Return (x, y) of the center of cell containing provided text 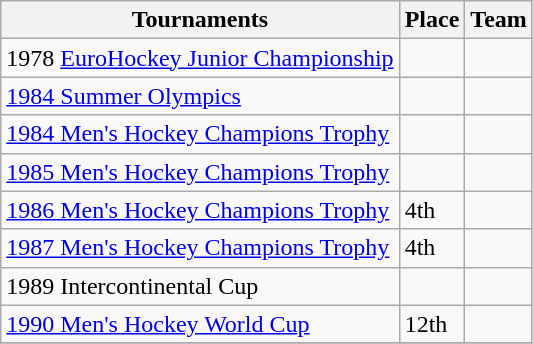
Place (432, 20)
1989 Intercontinental Cup (200, 286)
1978 EuroHockey Junior Championship (200, 58)
1990 Men's Hockey World Cup (200, 324)
Tournaments (200, 20)
Team (499, 20)
12th (432, 324)
1986 Men's Hockey Champions Trophy (200, 210)
1985 Men's Hockey Champions Trophy (200, 172)
1984 Summer Olympics (200, 96)
1987 Men's Hockey Champions Trophy (200, 248)
1984 Men's Hockey Champions Trophy (200, 134)
